Identify which cell holds the provided text, then report its (X, Y) central coordinate. 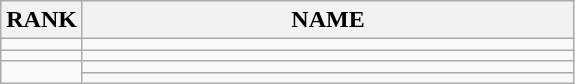
NAME (328, 20)
RANK (42, 20)
